From the cell containing the given text, extract its center point as (X, Y) coordinate. 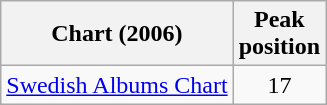
17 (279, 85)
Chart (2006) (117, 34)
Swedish Albums Chart (117, 85)
Peak position (279, 34)
